Search for the cell housing the specified text and yield its [X, Y] center coordinate. 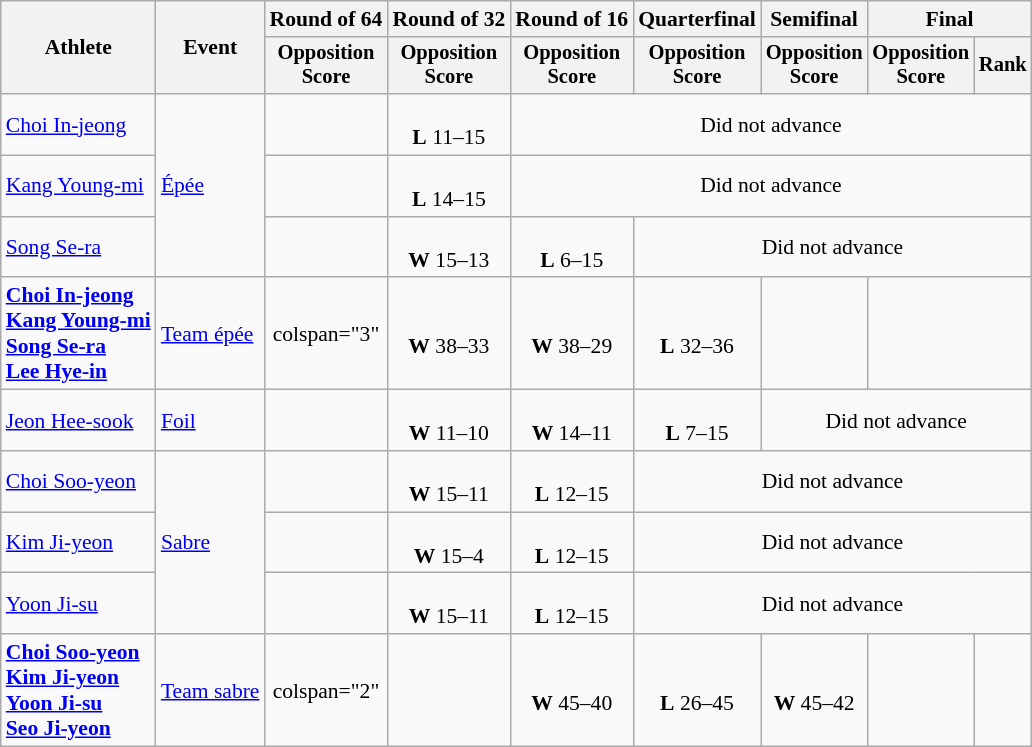
L 11–15 [448, 124]
L 14–15 [448, 186]
W 15–13 [448, 248]
L 7–15 [697, 420]
Semifinal [814, 19]
Yoon Ji-su [78, 604]
W 15–4 [448, 542]
W 38–29 [572, 334]
W 38–33 [448, 334]
W 11–10 [448, 420]
Sabre [210, 542]
Song Se-ra [78, 248]
Team épée [210, 334]
W 14–11 [572, 420]
Rank [1003, 66]
Event [210, 48]
Choi In-jeongKang Young-miSong Se-raLee Hye-in [78, 334]
W 45–42 [814, 690]
Quarterfinal [697, 19]
colspan="3" [326, 334]
Round of 32 [448, 19]
Kang Young-mi [78, 186]
Round of 16 [572, 19]
W 45–40 [572, 690]
Jeon Hee-sook [78, 420]
Kim Ji-yeon [78, 542]
Round of 64 [326, 19]
Athlete [78, 48]
L 26–45 [697, 690]
Épée [210, 186]
Final [949, 19]
Choi Soo-yeonKim Ji-yeonYoon Ji-suSeo Ji-yeon [78, 690]
Foil [210, 420]
Choi In-jeong [78, 124]
Choi Soo-yeon [78, 482]
Team sabre [210, 690]
L 32–36 [697, 334]
colspan="2" [326, 690]
L 6–15 [572, 248]
